Pinpoint the cell where the given text exists, returning its [X, Y] midpoint coordinate. 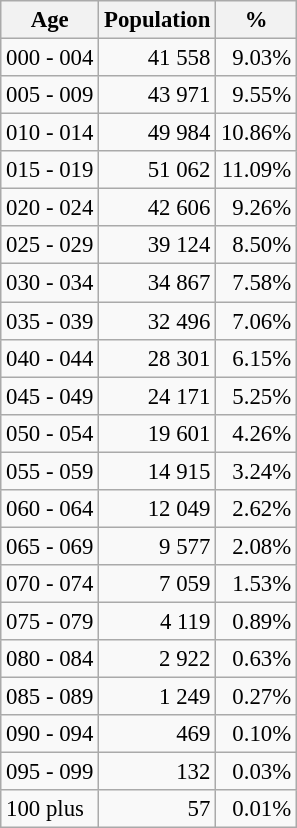
2 922 [158, 659]
41 558 [158, 58]
9.55% [256, 95]
7 059 [158, 584]
085 - 089 [50, 697]
065 - 069 [50, 546]
1.53% [256, 584]
020 - 024 [50, 208]
0.63% [256, 659]
14 915 [158, 471]
28 301 [158, 358]
035 - 039 [50, 321]
090 - 094 [50, 734]
005 - 009 [50, 95]
030 - 034 [50, 283]
24 171 [158, 396]
010 - 014 [50, 133]
050 - 054 [50, 433]
1 249 [158, 697]
12 049 [158, 509]
5.25% [256, 396]
49 984 [158, 133]
0.89% [256, 621]
34 867 [158, 283]
132 [158, 772]
100 plus [50, 809]
060 - 064 [50, 509]
045 - 049 [50, 396]
57 [158, 809]
0.03% [256, 772]
Population [158, 20]
0.01% [256, 809]
% [256, 20]
39 124 [158, 245]
10.86% [256, 133]
025 - 029 [50, 245]
4.26% [256, 433]
6.15% [256, 358]
2.62% [256, 509]
9.03% [256, 58]
075 - 079 [50, 621]
3.24% [256, 471]
0.10% [256, 734]
2.08% [256, 546]
Age [50, 20]
015 - 019 [50, 170]
469 [158, 734]
040 - 044 [50, 358]
4 119 [158, 621]
8.50% [256, 245]
7.06% [256, 321]
0.27% [256, 697]
43 971 [158, 95]
095 - 099 [50, 772]
9.26% [256, 208]
000 - 004 [50, 58]
32 496 [158, 321]
070 - 074 [50, 584]
19 601 [158, 433]
055 - 059 [50, 471]
51 062 [158, 170]
11.09% [256, 170]
080 - 084 [50, 659]
9 577 [158, 546]
42 606 [158, 208]
7.58% [256, 283]
